Capture the cell that displays the provided text and extract its [X, Y] central coordinate. 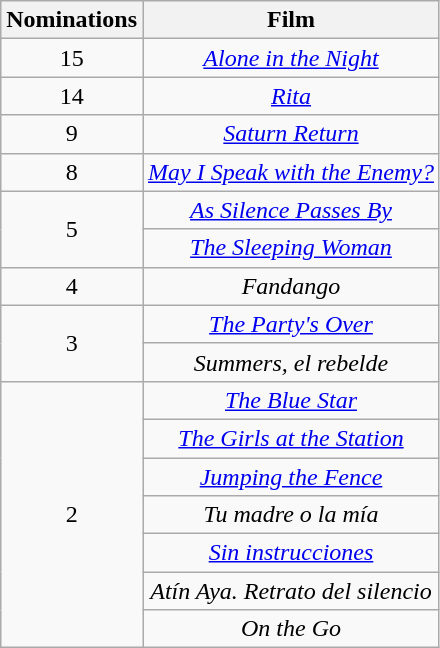
2 [72, 514]
15 [72, 58]
8 [72, 172]
Tu madre o la mía [290, 515]
Sin instrucciones [290, 553]
The Party's Over [290, 324]
4 [72, 286]
Jumping the Fence [290, 477]
3 [72, 343]
As Silence Passes By [290, 210]
Rita [290, 96]
May I Speak with the Enemy? [290, 172]
Nominations [72, 20]
14 [72, 96]
The Sleeping Woman [290, 248]
Atín Aya. Retrato del silencio [290, 591]
Fandango [290, 286]
The Girls at the Station [290, 438]
9 [72, 134]
Alone in the Night [290, 58]
Saturn Return [290, 134]
Film [290, 20]
5 [72, 229]
On the Go [290, 629]
Summers, el rebelde [290, 362]
The Blue Star [290, 400]
